Detect which cell encompasses the target text, then output its (x, y) center coordinate. 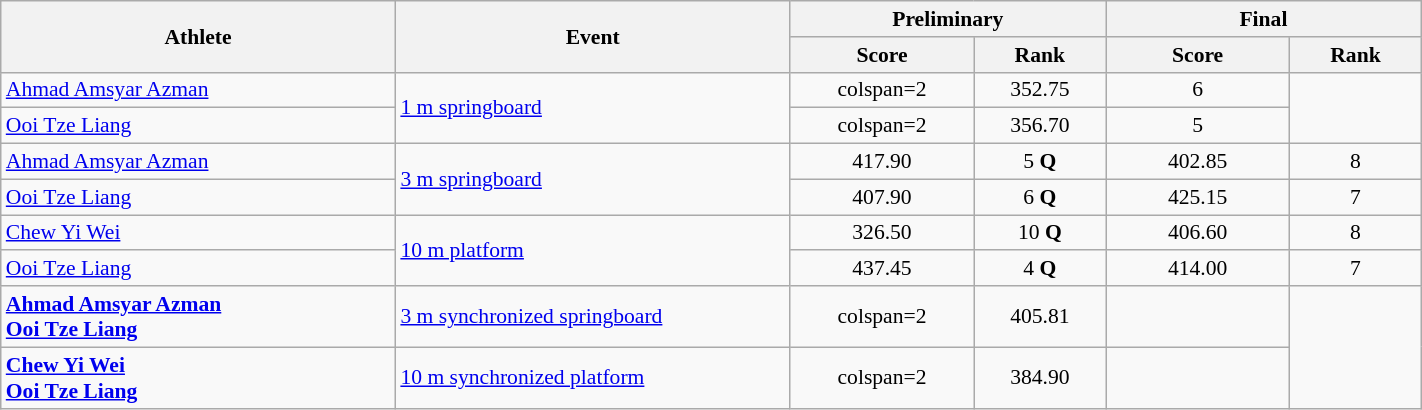
10 Q (1040, 233)
10 m platform (592, 250)
407.90 (882, 197)
402.85 (1198, 162)
Final (1264, 19)
5 Q (1040, 162)
3 m synchronized springboard (592, 316)
1 m springboard (592, 108)
Athlete (198, 36)
425.15 (1198, 197)
405.81 (1040, 316)
4 Q (1040, 269)
5 (1198, 126)
6 Q (1040, 197)
326.50 (882, 233)
406.60 (1198, 233)
10 m synchronized platform (592, 378)
437.45 (882, 269)
Event (592, 36)
384.90 (1040, 378)
Ahmad Amsyar AzmanOoi Tze Liang (198, 316)
Preliminary (948, 19)
417.90 (882, 162)
Chew Yi Wei (198, 233)
3 m springboard (592, 180)
6 (1198, 90)
Chew Yi WeiOoi Tze Liang (198, 378)
356.70 (1040, 126)
352.75 (1040, 90)
414.00 (1198, 269)
